For the text-containing cell, return its midpoint in [X, Y] coordinate format. 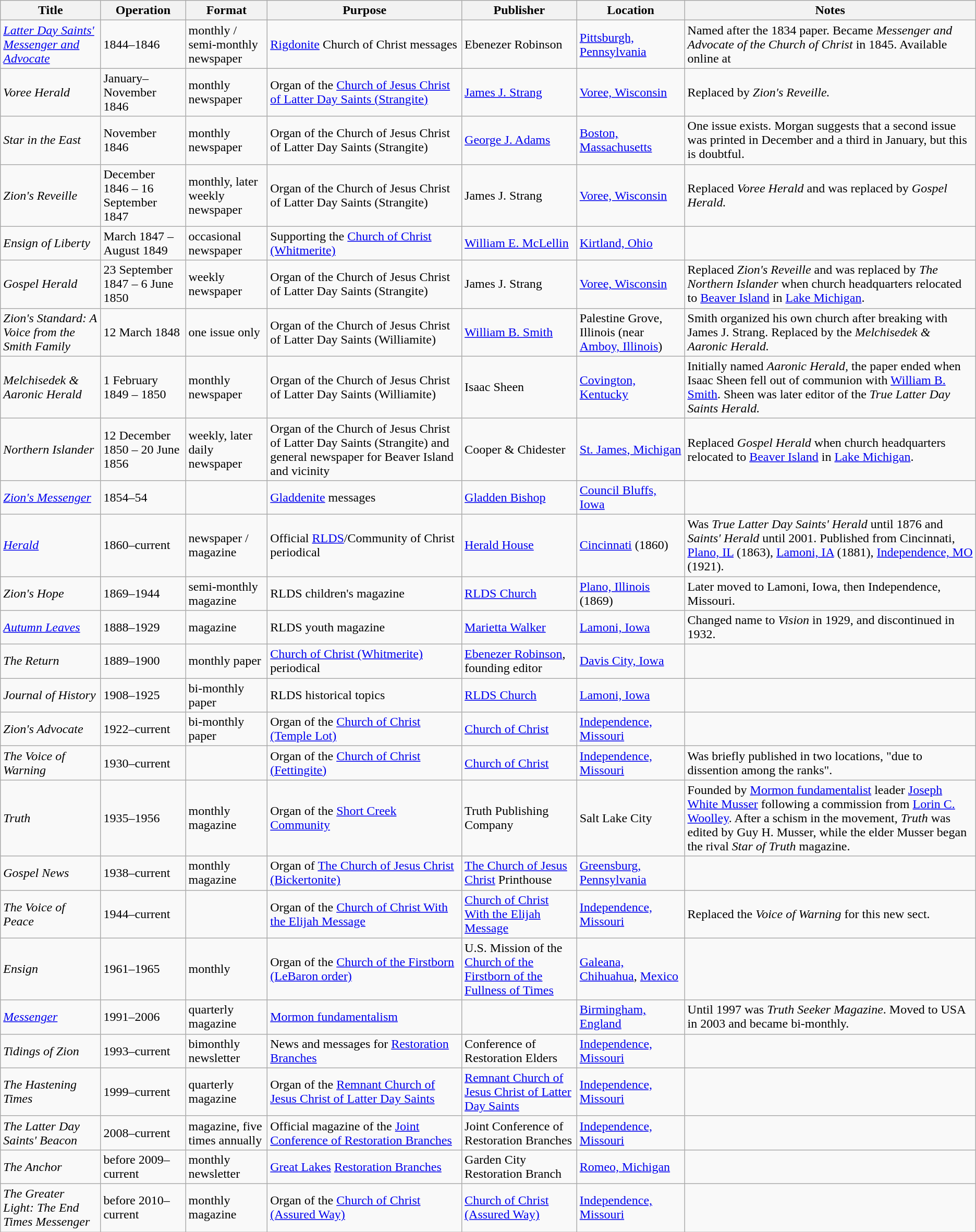
Voree Herald [51, 92]
Marietta Walker [519, 628]
Truth [51, 818]
November 1846 [143, 140]
before 2009–current [143, 1167]
January–November 1846 [143, 92]
Palestine Grove, Illinois (near Amboy, Illinois) [631, 332]
December 1846 – 16 September 1847 [143, 195]
1935–1956 [143, 818]
23 September 1847 – 6 June 1850 [143, 284]
The Anchor [51, 1167]
Romeo, Michigan [631, 1167]
Organ of the Church of Jesus Christ of Latter Day Saints (Strangite) and general newspaper for Beaver Island and vicinity [365, 449]
12 March 1848 [143, 332]
1869–1944 [143, 593]
1844–1846 [143, 44]
Latter Day Saints' Messenger and Advocate [51, 44]
RLDS children's magazine [365, 593]
Zion's Hope [51, 593]
Replaced by Zion's Reveille. [830, 92]
William B. Smith [519, 332]
monthly / semi-monthly newspaper [226, 44]
U.S. Mission of the Church of the Firstborn of the Fullness of Times [519, 969]
Cincinnati (1860) [631, 545]
Ensign [51, 969]
monthly [226, 969]
Ensign of Liberty [51, 243]
Boston, Massachusetts [631, 140]
The Latter Day Saints' Beacon [51, 1132]
Zion's Messenger [51, 497]
Supporting the Church of Christ (Whitmerite) [365, 243]
1854–54 [143, 497]
semi-monthly magazine [226, 593]
occasional newspaper [226, 243]
Plano, Illinois (1869) [631, 593]
Title [51, 10]
Named after the 1834 paper. Became Messenger and Advocate of the Church of Christ in 1845. Available online at [830, 44]
Covington, Kentucky [631, 387]
weekly, later daily newspaper [226, 449]
1908–1925 [143, 696]
Messenger [51, 1017]
magazine, five times annually [226, 1132]
one issue only [226, 332]
Smith organized his own church after breaking with James J. Strang. Replaced by the Melchisedek & Aaronic Herald. [830, 332]
1999–current [143, 1092]
Organ of the Church of Christ (Temple Lot) [365, 729]
Rigdonite Church of Christ messages [365, 44]
Davis City, Iowa [631, 661]
Ebenezer Robinson [519, 44]
Replaced Zion's Reveille and was replaced by The Northern Islander when church headquarters relocated to Beaver Island in Lake Michigan. [830, 284]
Greensburg, Pennsylvania [631, 873]
St. James, Michigan [631, 449]
Publisher [519, 10]
Melchisedek & Aaronic Herald [51, 387]
Gospel News [51, 873]
Remnant Church of Jesus Christ of Latter Day Saints [519, 1092]
Salt Lake City [631, 818]
Until 1997 was Truth Seeker Magazine. Moved to USA in 2003 and became bi-monthly. [830, 1017]
George J. Adams [519, 140]
The Return [51, 661]
Notes [830, 10]
1961–1965 [143, 969]
Ebenezer Robinson, founding editor [519, 661]
1993–current [143, 1051]
The Voice of Peace [51, 914]
Organ of the Church of Christ (Fettingite) [365, 763]
monthly newsletter [226, 1167]
Journal of History [51, 696]
Church of Christ (Assured Way) [519, 1207]
1938–current [143, 873]
2008–current [143, 1132]
weekly newspaper [226, 284]
1860–current [143, 545]
Later moved to Lamoni, Iowa, then Independence, Missouri. [830, 593]
RLDS historical topics [365, 696]
Garden City Restoration Branch [519, 1167]
Autumn Leaves [51, 628]
Organ of the Church of Christ With the Elijah Message [365, 914]
Official RLDS/Community of Christ periodical [365, 545]
1944–current [143, 914]
1991–2006 [143, 1017]
Mormon fundamentalism [365, 1017]
newspaper / magazine [226, 545]
The Voice of Warning [51, 763]
Isaac Sheen [519, 387]
Kirtland, Ohio [631, 243]
Organ of the Short Creek Community [365, 818]
Location [631, 10]
RLDS youth magazine [365, 628]
Galeana, Chihuahua, Mexico [631, 969]
Great Lakes Restoration Branches [365, 1167]
Herald [51, 545]
Zion's Standard: A Voice from the Smith Family [51, 332]
Zion's Reveille [51, 195]
The Hastening Times [51, 1092]
Replaced Voree Herald and was replaced by Gospel Herald. [830, 195]
March 1847 – August 1849 [143, 243]
bimonthly newsletter [226, 1051]
1930–current [143, 763]
Herald House [519, 545]
Organ of the Church of the Firstborn (LeBaron order) [365, 969]
Conference of Restoration Elders [519, 1051]
Gladdenite messages [365, 497]
Cooper & Chidester [519, 449]
The Greater Light: The End Times Messenger [51, 1207]
Purpose [365, 10]
monthly, later weekly newspaper [226, 195]
Church of Christ (Whitmerite) periodical [365, 661]
Star in the East [51, 140]
Was briefly published in two locations, "due to dissention among the ranks". [830, 763]
before 2010–current [143, 1207]
Replaced the Voice of Warning for this new sect. [830, 914]
News and messages for Restoration Branches [365, 1051]
Organ of The Church of Jesus Christ (Bickertonite) [365, 873]
Truth Publishing Company [519, 818]
The Church of Jesus Christ Printhouse [519, 873]
Organ of the Remnant Church of Jesus Christ of Latter Day Saints [365, 1092]
1922–current [143, 729]
Gospel Herald [51, 284]
Official magazine of the Joint Conference of Restoration Branches [365, 1132]
One issue exists. Morgan suggests that a second issue was printed in December and a third in January, but this is doubtful. [830, 140]
Birmingham, England [631, 1017]
Zion's Advocate [51, 729]
Church of Christ With the Elijah Message [519, 914]
Organ of the Church of Christ (Assured Way) [365, 1207]
Gladden Bishop [519, 497]
Replaced Gospel Herald when church headquarters relocated to Beaver Island in Lake Michigan. [830, 449]
1888–1929 [143, 628]
1889–1900 [143, 661]
Council Bluffs, Iowa [631, 497]
William E. McLellin [519, 243]
12 December 1850 – 20 June 1856 [143, 449]
Pittsburgh, Pennsylvania [631, 44]
1 February 1849 – 1850 [143, 387]
Operation [143, 10]
Joint Conference of Restoration Branches [519, 1132]
magazine [226, 628]
Format [226, 10]
monthly paper [226, 661]
Changed name to Vision in 1929, and discontinued in 1932. [830, 628]
Northern Islander [51, 449]
Tidings of Zion [51, 1051]
